From the cell containing the given text, extract its center point as (X, Y) coordinate. 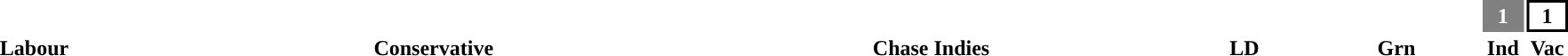
5 (931, 16)
14 (434, 16)
2 (1244, 16)
